Return the (x, y) coordinate for the center point of the cell that contains the specified text.  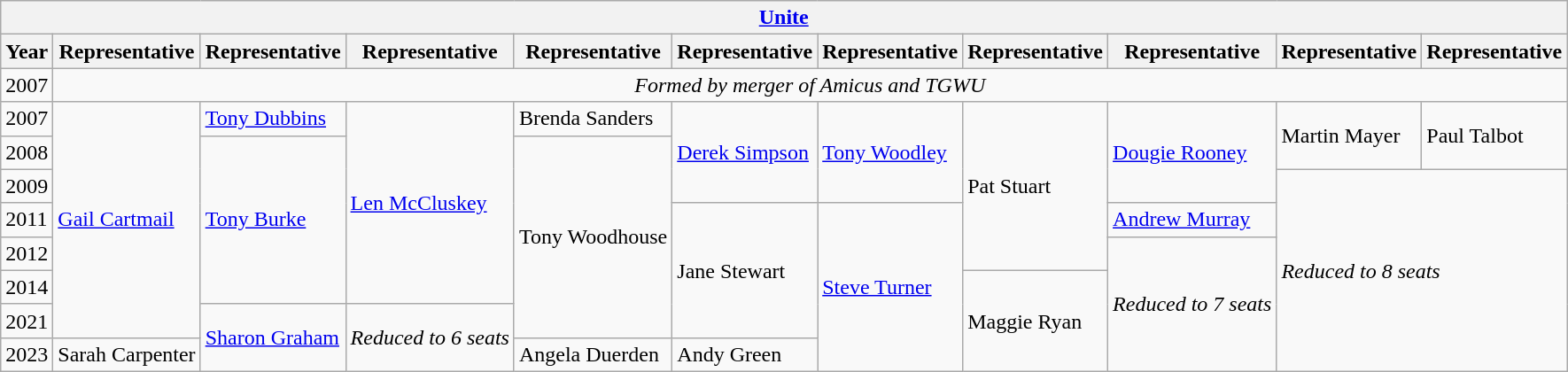
Year (27, 51)
2021 (27, 321)
Brenda Sanders (593, 119)
Unite (784, 18)
Derek Simpson (745, 152)
Len McCluskey (430, 203)
Tony Woodley (890, 152)
Tony Burke (273, 220)
Martin Mayer (1349, 136)
2023 (27, 354)
2009 (27, 186)
Maggie Ryan (1036, 321)
2011 (27, 220)
Andy Green (745, 354)
Sarah Carpenter (127, 354)
Steve Turner (890, 287)
Reduced to 6 seats (430, 337)
Jane Stewart (745, 270)
Reduced to 8 seats (1422, 270)
2014 (27, 287)
Reduced to 7 seats (1192, 304)
Tony Dubbins (273, 119)
Pat Stuart (1036, 186)
Angela Duerden (593, 354)
Formed by merger of Amicus and TGWU (810, 85)
2008 (27, 152)
Paul Talbot (1494, 136)
Sharon Graham (273, 337)
Andrew Murray (1192, 220)
Gail Cartmail (127, 220)
Dougie Rooney (1192, 152)
Tony Woodhouse (593, 236)
2012 (27, 253)
